Provide the [x, y] coordinate of the cell's center where the given text is located.  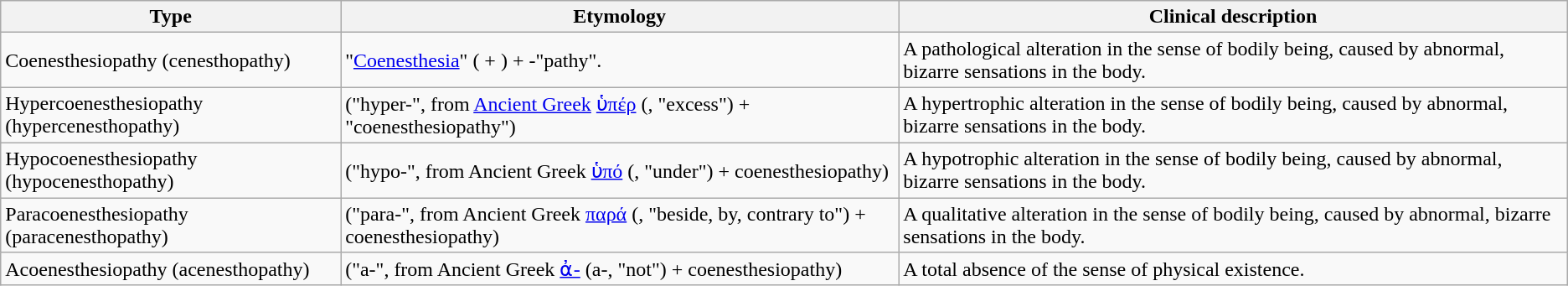
A hypertrophic alteration in the sense of bodily being, caused by abnormal, bizarre sensations in the body. [1233, 116]
Hypercoenesthesiopathy (hypercenesthopathy) [171, 116]
Type [171, 17]
"Coenesthesia" ( + ) + -"pathy". [620, 60]
Paracoenesthesiopathy (paracenesthopathy) [171, 225]
Etymology [620, 17]
("hyper-", from Ancient Greek ὑπέρ (, "excess") + "coenesthesiopathy") [620, 116]
A total absence of the sense of physical existence. [1233, 269]
A qualitative alteration in the sense of bodily being, caused by abnormal, bizarre sensations in the body. [1233, 225]
Hypocoenesthesiopathy (hypocenesthopathy) [171, 169]
Acoenesthesiopathy (acenesthopathy) [171, 269]
("para-", from Ancient Greek παρά (, "beside, by, contrary to") + coenesthesiopathy) [620, 225]
Coenesthesiopathy (cenesthopathy) [171, 60]
A hypotrophic alteration in the sense of bodily being, caused by abnormal, bizarre sensations in the body. [1233, 169]
Clinical description [1233, 17]
("a-", from Ancient Greek ἀ- (a-, "not") + coenesthesiopathy) [620, 269]
A pathological alteration in the sense of bodily being, caused by abnormal, bizarre sensations in the body. [1233, 60]
("hypo-", from Ancient Greek ὑπό (, "under") + coenesthesiopathy) [620, 169]
